Output the [X, Y] coordinate of the center of the cell containing the given text.  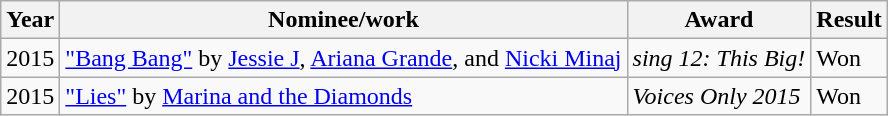
Year [30, 20]
"Lies" by Marina and the Diamonds [344, 96]
Nominee/work [344, 20]
Award [719, 20]
Result [849, 20]
"Bang Bang" by Jessie J, Ariana Grande, and Nicki Minaj [344, 58]
Voices Only 2015 [719, 96]
sing 12: This Big! [719, 58]
